Find where the given text appears and provide that cell's center as (x, y) coordinate. 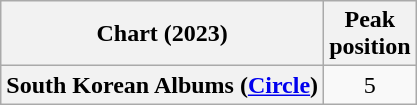
Chart (2023) (162, 34)
South Korean Albums (Circle) (162, 85)
Peakposition (370, 34)
5 (370, 85)
